Output the (x, y) coordinate of the center of the cell containing the given text.  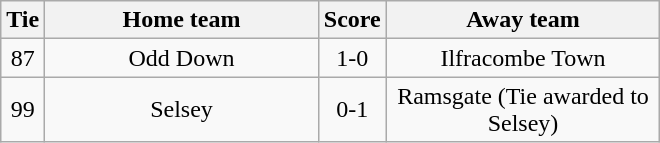
99 (23, 110)
87 (23, 58)
Selsey (182, 110)
Ramsgate (Tie awarded to Selsey) (523, 110)
1-0 (352, 58)
Score (352, 20)
0-1 (352, 110)
Tie (23, 20)
Ilfracombe Town (523, 58)
Odd Down (182, 58)
Home team (182, 20)
Away team (523, 20)
